Return (X, Y) of the center of cell containing provided text 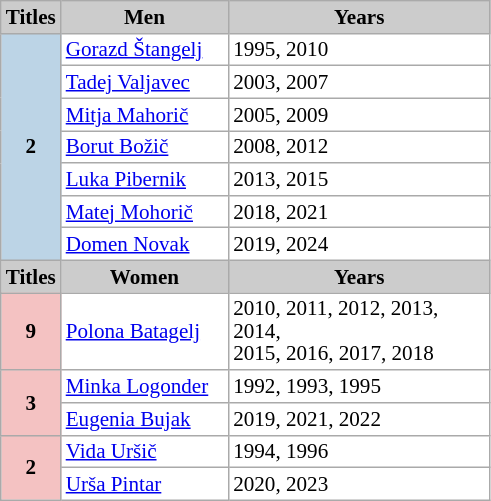
Gorazd Štangelj (144, 49)
Men (144, 17)
Urša Pintar (144, 484)
Matej Mohorič (144, 211)
2019, 2024 (359, 244)
Luka Pibernik (144, 179)
1995, 2010 (359, 49)
3 (31, 402)
Domen Novak (144, 244)
2020, 2023 (359, 484)
Polona Batagelj (144, 332)
Borut Božič (144, 147)
Mitja Mahorič (144, 114)
2018, 2021 (359, 211)
1992, 1993, 1995 (359, 386)
Vida Uršič (144, 451)
2003, 2007 (359, 82)
2019, 2021, 2022 (359, 419)
2005, 2009 (359, 114)
Minka Logonder (144, 386)
2010, 2011, 2012, 2013, 2014,2015, 2016, 2017, 2018 (359, 332)
Tadej Valjavec (144, 82)
Women (144, 276)
Eugenia Bujak (144, 419)
9 (31, 332)
1994, 1996 (359, 451)
2008, 2012 (359, 147)
2013, 2015 (359, 179)
